From the cell containing the given text, extract its center point as [x, y] coordinate. 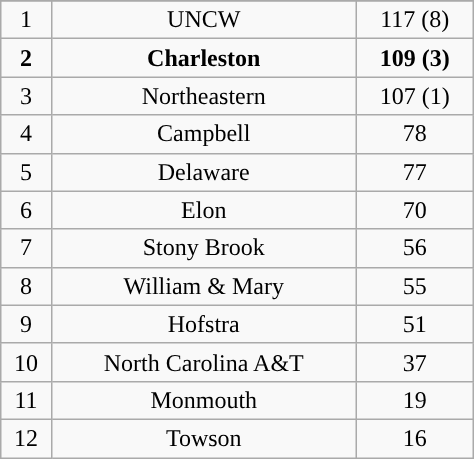
Campbell [204, 134]
55 [414, 286]
77 [414, 172]
5 [26, 172]
Charleston [204, 58]
37 [414, 362]
UNCW [204, 20]
Delaware [204, 172]
7 [26, 248]
Monmouth [204, 400]
Northeastern [204, 96]
51 [414, 324]
19 [414, 400]
3 [26, 96]
9 [26, 324]
16 [414, 438]
Elon [204, 210]
11 [26, 400]
2 [26, 58]
8 [26, 286]
Stony Brook [204, 248]
78 [414, 134]
Towson [204, 438]
107 (1) [414, 96]
6 [26, 210]
1 [26, 20]
North Carolina A&T [204, 362]
109 (3) [414, 58]
70 [414, 210]
Hofstra [204, 324]
4 [26, 134]
William & Mary [204, 286]
10 [26, 362]
117 (8) [414, 20]
56 [414, 248]
12 [26, 438]
